Identify which cell holds the provided text, then report its (x, y) central coordinate. 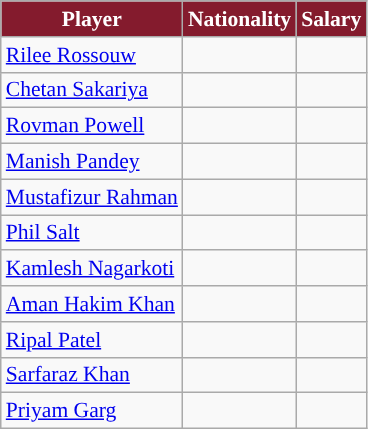
Player (92, 19)
Priyam Garg (92, 411)
Nationality (240, 19)
Sarfaraz Khan (92, 375)
Manish Pandey (92, 162)
Salary (331, 19)
Phil Salt (92, 233)
Chetan Sakariya (92, 90)
Rilee Rossouw (92, 55)
Mustafizur Rahman (92, 197)
Rovman Powell (92, 126)
Ripal Patel (92, 340)
Aman Hakim Khan (92, 304)
Kamlesh Nagarkoti (92, 269)
